Provide the [x, y] coordinate of the cell's center where the given text is located.  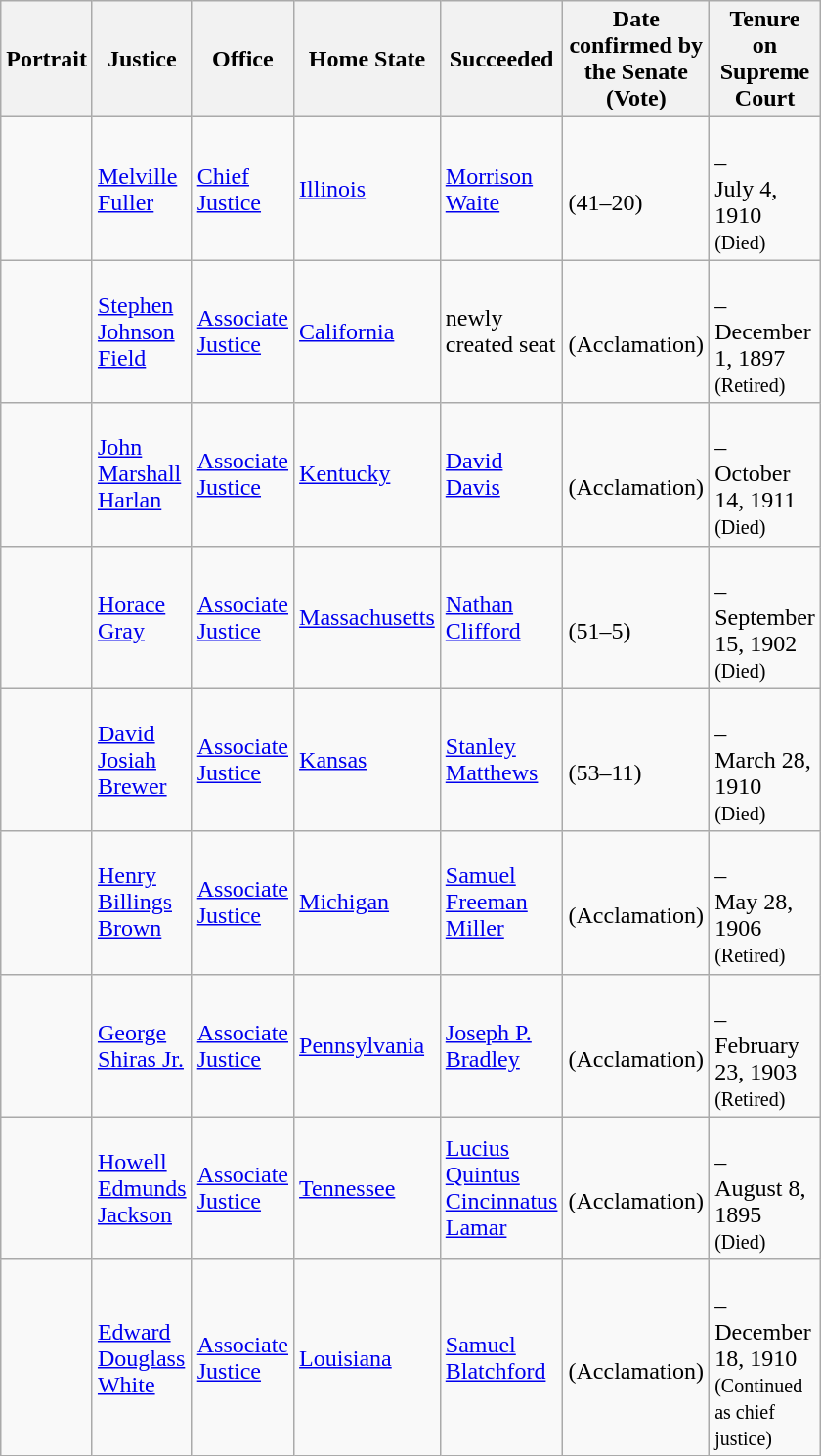
Samuel Blatchford [501, 1357]
California [367, 331]
Home State [367, 59]
–August 8, 1895(Died) [765, 1188]
David Davis [501, 474]
Melville Fuller [142, 189]
Portrait [47, 59]
Justice [142, 59]
George Shiras Jr. [142, 1045]
(53–11) [636, 760]
–December 18, 1910(Continued as chief justice) [765, 1357]
Horace Gray [142, 617]
–July 4, 1910(Died) [765, 189]
Kansas [367, 760]
Pennsylvania [367, 1045]
Samuel Freeman Miller [501, 903]
Chief Justice [242, 189]
Henry Billings Brown [142, 903]
Nathan Clifford [501, 617]
–March 28, 1910(Died) [765, 760]
Tennessee [367, 1188]
Stephen Johnson Field [142, 331]
Massachusetts [367, 617]
Succeeded [501, 59]
David Josiah Brewer [142, 760]
(51–5) [636, 617]
–May 28, 1906(Retired) [765, 903]
–September 15, 1902(Died) [765, 617]
John Marshall Harlan [142, 474]
newly created seat [501, 331]
–February 23, 1903(Retired) [765, 1045]
–October 14, 1911(Died) [765, 474]
Howell Edmunds Jackson [142, 1188]
(41–20) [636, 189]
Illinois [367, 189]
Edward Douglass White [142, 1357]
Lucius Quintus Cincinnatus Lamar [501, 1188]
Louisiana [367, 1357]
Stanley Matthews [501, 760]
–December 1, 1897(Retired) [765, 331]
Date confirmed by the Senate(Vote) [636, 59]
Office [242, 59]
Tenure on Supreme Court [765, 59]
Michigan [367, 903]
Joseph P. Bradley [501, 1045]
Morrison Waite [501, 189]
Kentucky [367, 474]
